Provide the (x, y) coordinate of the cell's center where the given text is located.  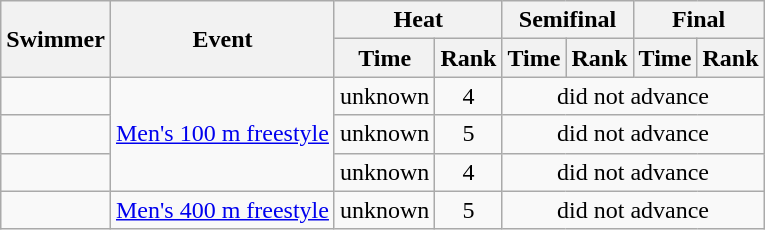
Event (222, 39)
Final (698, 20)
Heat (418, 20)
Men's 400 m freestyle (222, 210)
Men's 100 m freestyle (222, 134)
Semifinal (568, 20)
Swimmer (56, 39)
